For the text-containing cell, return its midpoint in [x, y] coordinate format. 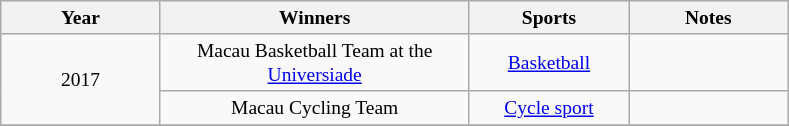
2017 [80, 80]
Cycle sport [548, 108]
Macau Cycling Team [314, 108]
Year [80, 18]
Sports [548, 18]
Notes [708, 18]
Basketball [548, 62]
Macau Basketball Team at the Universiade [314, 62]
Winners [314, 18]
